Determine the (x, y) coordinate at the center of the cell enclosing the given text.  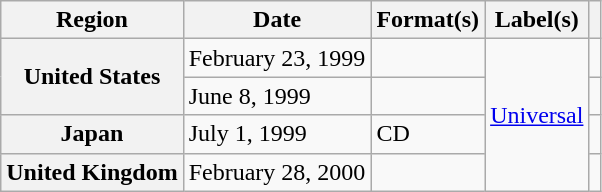
Universal (537, 115)
July 1, 1999 (277, 134)
Japan (92, 134)
Format(s) (428, 20)
June 8, 1999 (277, 96)
Label(s) (537, 20)
CD (428, 134)
Region (92, 20)
February 28, 2000 (277, 172)
February 23, 1999 (277, 58)
United Kingdom (92, 172)
Date (277, 20)
United States (92, 77)
